Pinpoint the cell where the given text exists, returning its (x, y) midpoint coordinate. 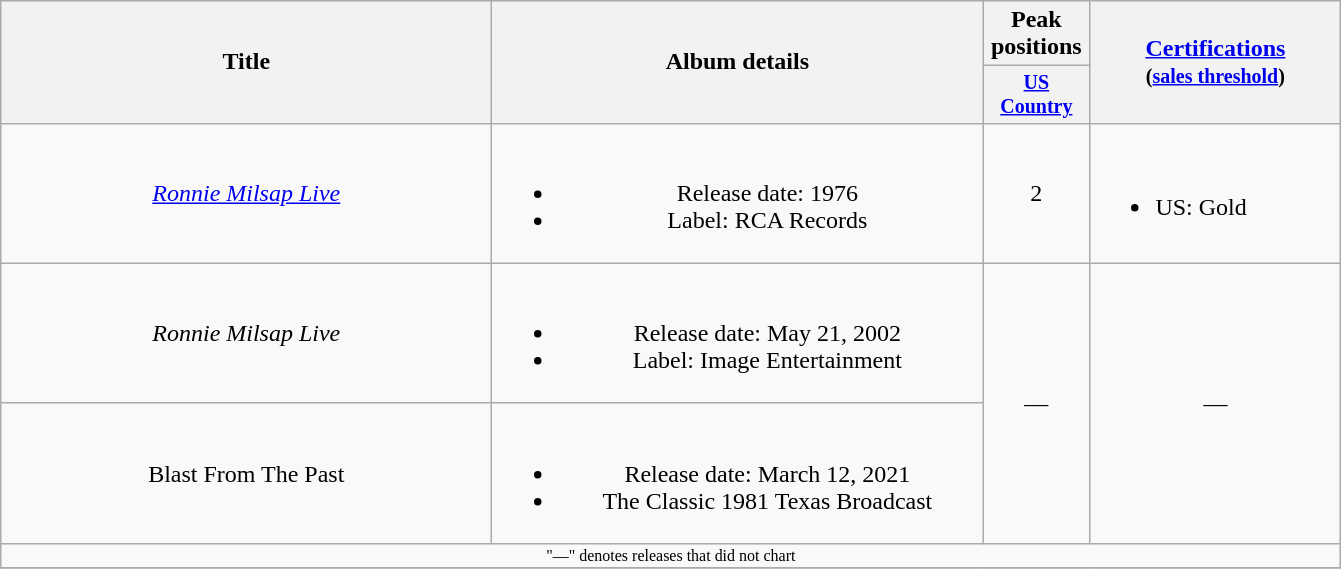
"—" denotes releases that did not chart (671, 555)
Title (246, 62)
US: Gold (1216, 193)
Release date: May 21, 2002Label: Image Entertainment (738, 333)
Album details (738, 62)
Release date: 1976Label: RCA Records (738, 193)
Release date: March 12, 2021The Classic 1981 Texas Broadcast (738, 473)
Certifications(sales threshold) (1216, 62)
Blast From The Past (246, 473)
US Country (1036, 94)
Peak positions (1036, 34)
2 (1036, 193)
